Search for the cell housing the specified text and yield its (X, Y) center coordinate. 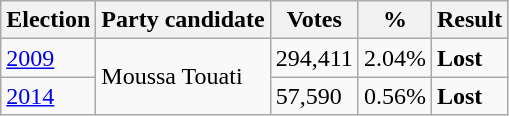
0.56% (394, 96)
2009 (48, 58)
2.04% (394, 58)
57,590 (314, 96)
Result (469, 20)
% (394, 20)
Party candidate (183, 20)
Election (48, 20)
294,411 (314, 58)
Moussa Touati (183, 77)
2014 (48, 96)
Votes (314, 20)
